Detect which cell encompasses the target text, then output its [X, Y] center coordinate. 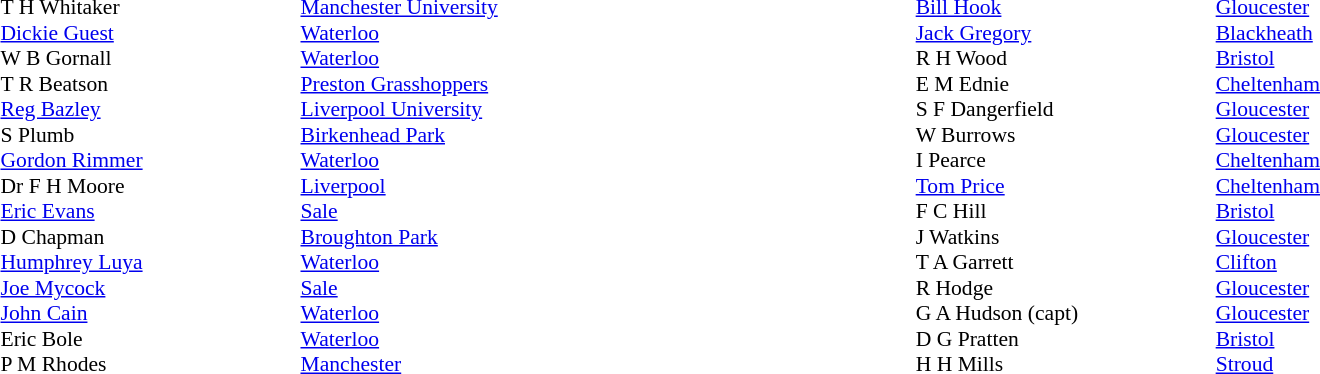
S F Dangerfield [1066, 109]
Humphrey Luya [150, 263]
Dickie Guest [150, 33]
Preston Grasshoppers [398, 84]
I Pearce [1066, 161]
T A Garrett [1066, 263]
Blackheath [1268, 33]
R Hodge [1066, 288]
D G Pratten [1066, 339]
J Watkins [1066, 237]
Birkenhead Park [398, 135]
D Chapman [150, 237]
W Burrows [1066, 135]
Eric Evans [150, 211]
Liverpool [398, 186]
Jack Gregory [1066, 33]
Gordon Rimmer [150, 161]
Broughton Park [398, 237]
Clifton [1268, 263]
T R Beatson [150, 84]
Reg Bazley [150, 109]
Dr F H Moore [150, 186]
John Cain [150, 313]
Tom Price [1066, 186]
W B Gornall [150, 59]
S Plumb [150, 135]
F C Hill [1066, 211]
G A Hudson (capt) [1066, 313]
R H Wood [1066, 59]
E M Ednie [1066, 84]
Joe Mycock [150, 288]
Liverpool University [398, 109]
Eric Bole [150, 339]
